Capture the cell that displays the provided text and extract its [x, y] central coordinate. 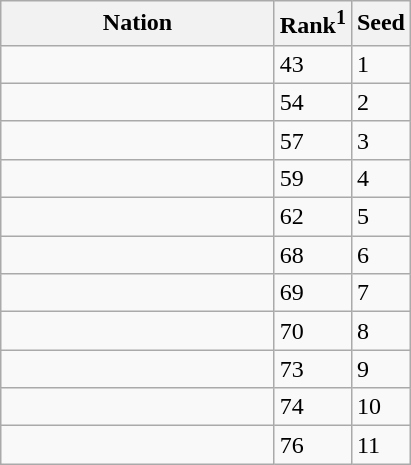
3 [380, 140]
74 [312, 407]
43 [312, 64]
2 [380, 102]
10 [380, 407]
68 [312, 255]
Nation [138, 24]
6 [380, 255]
57 [312, 140]
8 [380, 331]
Rank1 [312, 24]
62 [312, 217]
54 [312, 102]
9 [380, 369]
73 [312, 369]
1 [380, 64]
76 [312, 445]
59 [312, 178]
11 [380, 445]
5 [380, 217]
7 [380, 293]
Seed [380, 24]
69 [312, 293]
70 [312, 331]
4 [380, 178]
